Scan for the cell matching the given text and deliver its [x, y] coordinate at center. 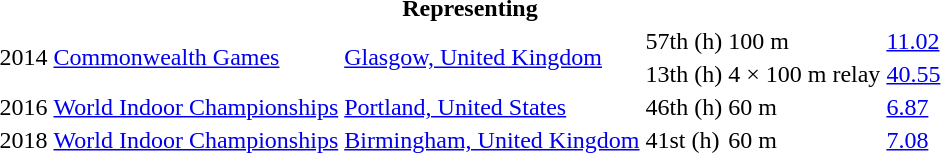
100 m [804, 41]
Portland, United States [492, 107]
World Indoor Championships [196, 107]
Commonwealth Games [196, 58]
Glasgow, United Kingdom [492, 58]
46th (h) [684, 107]
4 × 100 m relay [804, 74]
57th (h) [684, 41]
60 m [804, 107]
13th (h) [684, 74]
